Pinpoint the cell where the given text exists, returning its (x, y) midpoint coordinate. 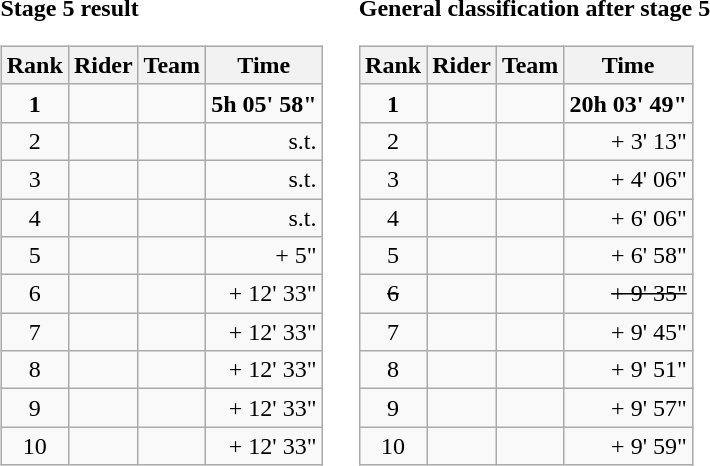
+ 3' 13" (628, 141)
+ 9' 59" (628, 446)
5h 05' 58" (264, 103)
20h 03' 49" (628, 103)
+ 5" (264, 256)
+ 9' 35" (628, 294)
+ 4' 06" (628, 179)
+ 6' 06" (628, 217)
+ 9' 51" (628, 370)
+ 9' 57" (628, 408)
+ 6' 58" (628, 256)
+ 9' 45" (628, 332)
